For the text-containing cell, return its midpoint in [x, y] coordinate format. 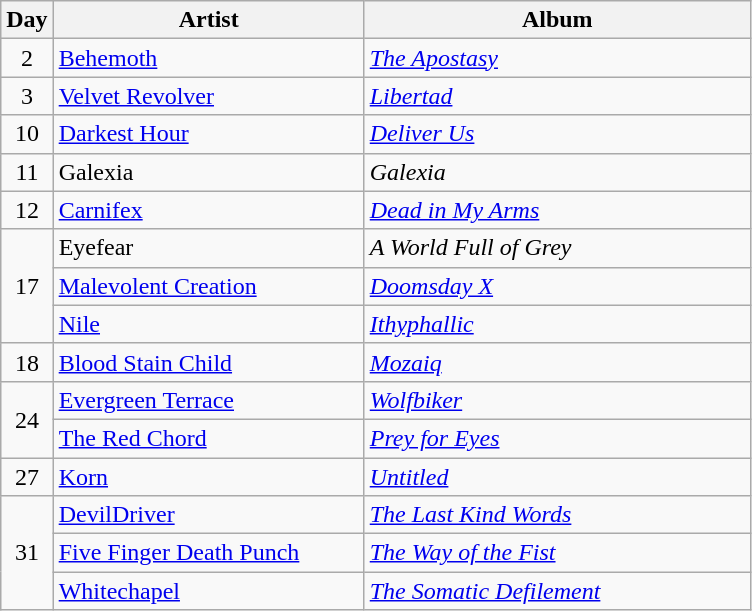
12 [27, 210]
17 [27, 286]
Whitechapel [208, 591]
Nile [208, 324]
A World Full of Grey [557, 248]
31 [27, 553]
Darkest Hour [208, 134]
Prey for Eyes [557, 438]
11 [27, 172]
Doomsday X [557, 286]
The Last Kind Words [557, 515]
27 [27, 477]
Malevolent Creation [208, 286]
Evergreen Terrace [208, 400]
Wolfbiker [557, 400]
DevilDriver [208, 515]
The Somatic Defilement [557, 591]
Untitled [557, 477]
3 [27, 96]
Velvet Revolver [208, 96]
Behemoth [208, 58]
Day [27, 20]
Ithyphallic [557, 324]
Artist [208, 20]
2 [27, 58]
The Apostasy [557, 58]
Album [557, 20]
24 [27, 419]
Deliver Us [557, 134]
The Way of the Fist [557, 553]
Libertad [557, 96]
Blood Stain Child [208, 362]
Carnifex [208, 210]
Eyefear [208, 248]
Dead in My Arms [557, 210]
Korn [208, 477]
Mozaiq [557, 362]
10 [27, 134]
18 [27, 362]
The Red Chord [208, 438]
Five Finger Death Punch [208, 553]
